Determine the (X, Y) coordinate at the center of the cell enclosing the given text.  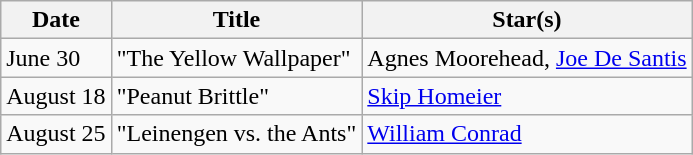
"Leinengen vs. the Ants" (236, 134)
William Conrad (527, 134)
June 30 (56, 58)
Skip Homeier (527, 96)
August 18 (56, 96)
Agnes Moorehead, Joe De Santis (527, 58)
"Peanut Brittle" (236, 96)
"The Yellow Wallpaper" (236, 58)
August 25 (56, 134)
Title (236, 20)
Date (56, 20)
Star(s) (527, 20)
